Return the [x, y] coordinate for the center point of the cell that contains the specified text.  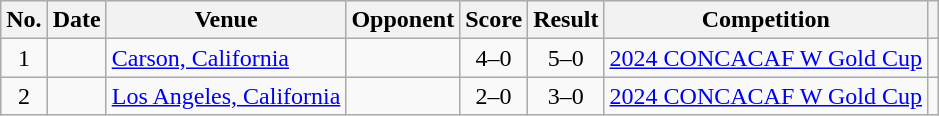
Venue [226, 20]
Carson, California [226, 58]
4–0 [494, 58]
Result [566, 20]
Los Angeles, California [226, 96]
Opponent [403, 20]
5–0 [566, 58]
No. [24, 20]
Date [76, 20]
Score [494, 20]
2 [24, 96]
1 [24, 58]
3–0 [566, 96]
Competition [766, 20]
2–0 [494, 96]
